Scan for the cell matching the given text and deliver its [X, Y] coordinate at center. 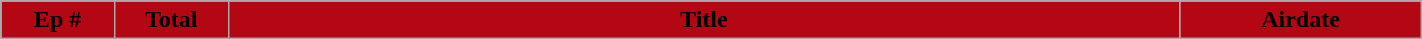
Title [704, 20]
Airdate [1300, 20]
Total [171, 20]
Ep # [58, 20]
